Pinpoint the cell where the given text exists, returning its [x, y] midpoint coordinate. 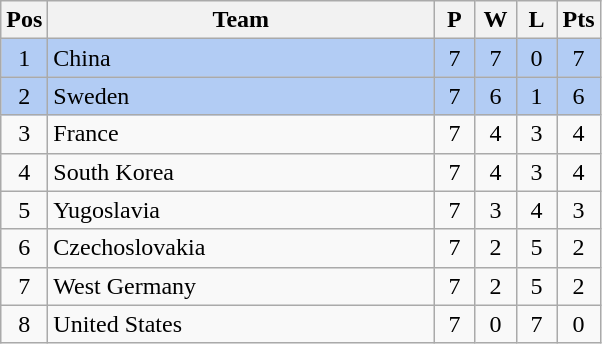
L [536, 20]
Pos [24, 20]
France [241, 134]
Yugoslavia [241, 210]
Czechoslovakia [241, 248]
Pts [578, 20]
West Germany [241, 286]
South Korea [241, 172]
Team [241, 20]
P [454, 20]
8 [24, 324]
Sweden [241, 96]
China [241, 58]
United States [241, 324]
W [496, 20]
